Pinpoint the cell where the given text exists, returning its [x, y] midpoint coordinate. 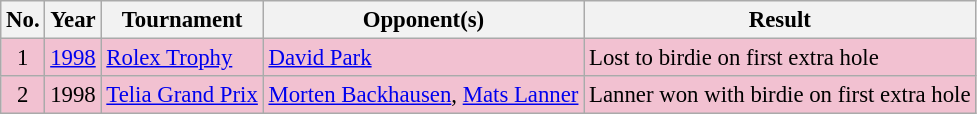
Rolex Trophy [182, 58]
Lost to birdie on first extra hole [780, 58]
1 [23, 58]
David Park [424, 58]
Morten Backhausen, Mats Lanner [424, 95]
Tournament [182, 20]
Result [780, 20]
Lanner won with birdie on first extra hole [780, 95]
Opponent(s) [424, 20]
Telia Grand Prix [182, 95]
Year [73, 20]
2 [23, 95]
No. [23, 20]
